Detect which cell encompasses the target text, then output its [X, Y] center coordinate. 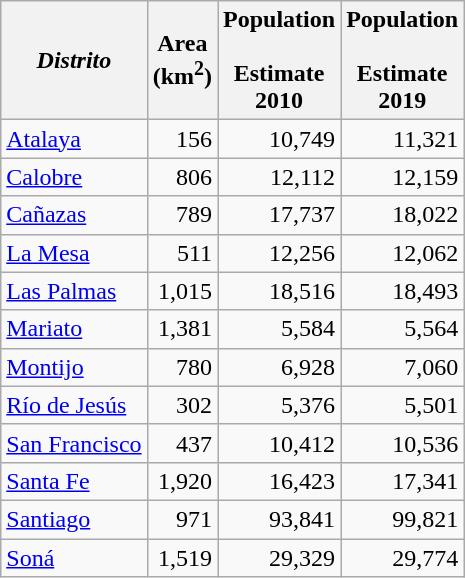
12,159 [402, 177]
1,519 [182, 557]
16,423 [280, 481]
11,321 [402, 139]
17,341 [402, 481]
806 [182, 177]
18,516 [280, 291]
5,584 [280, 329]
29,774 [402, 557]
302 [182, 405]
5,376 [280, 405]
789 [182, 215]
Calobre [74, 177]
7,060 [402, 367]
Area(km2) [182, 60]
1,015 [182, 291]
1,920 [182, 481]
12,112 [280, 177]
437 [182, 443]
Las Palmas [74, 291]
10,536 [402, 443]
La Mesa [74, 253]
12,256 [280, 253]
San Francisco [74, 443]
Soná [74, 557]
18,022 [402, 215]
156 [182, 139]
99,821 [402, 519]
1,381 [182, 329]
5,564 [402, 329]
780 [182, 367]
93,841 [280, 519]
Atalaya [74, 139]
5,501 [402, 405]
511 [182, 253]
Río de Jesús [74, 405]
12,062 [402, 253]
971 [182, 519]
18,493 [402, 291]
Distrito [74, 60]
Montijo [74, 367]
10,412 [280, 443]
10,749 [280, 139]
Population Estimate2010 [280, 60]
17,737 [280, 215]
29,329 [280, 557]
Santa Fe [74, 481]
6,928 [280, 367]
Population Estimate2019 [402, 60]
Santiago [74, 519]
Cañazas [74, 215]
Mariato [74, 329]
